Detect which cell encompasses the target text, then output its (x, y) center coordinate. 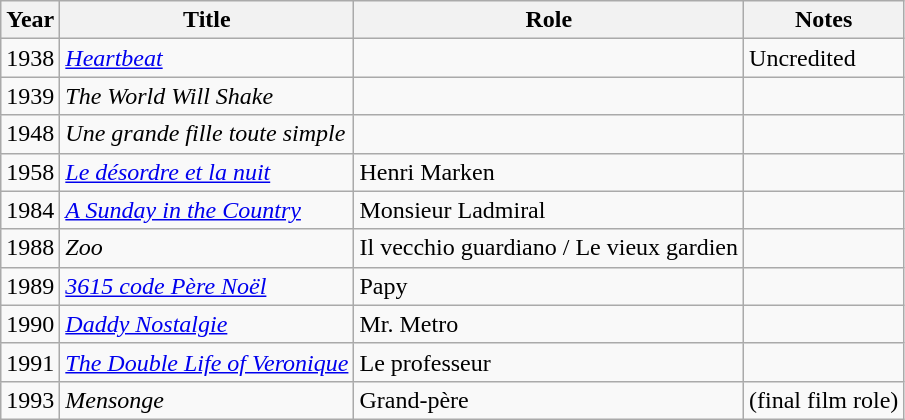
Notes (824, 20)
A Sunday in the Country (207, 210)
1938 (30, 58)
1990 (30, 324)
Henri Marken (549, 172)
Title (207, 20)
Il vecchio guardiano / Le vieux gardien (549, 248)
1989 (30, 286)
3615 code Père Noël (207, 286)
1988 (30, 248)
1939 (30, 96)
Mensonge (207, 400)
The World Will Shake (207, 96)
Une grande fille toute simple (207, 134)
1991 (30, 362)
Zoo (207, 248)
Role (549, 20)
The Double Life of Veronique (207, 362)
(final film role) (824, 400)
1948 (30, 134)
Mr. Metro (549, 324)
Daddy Nostalgie (207, 324)
Uncredited (824, 58)
1993 (30, 400)
Le désordre et la nuit (207, 172)
1958 (30, 172)
Heartbeat (207, 58)
Year (30, 20)
Monsieur Ladmiral (549, 210)
1984 (30, 210)
Grand-père (549, 400)
Papy (549, 286)
Le professeur (549, 362)
